Find where the given text appears and provide that cell's center as [X, Y] coordinate. 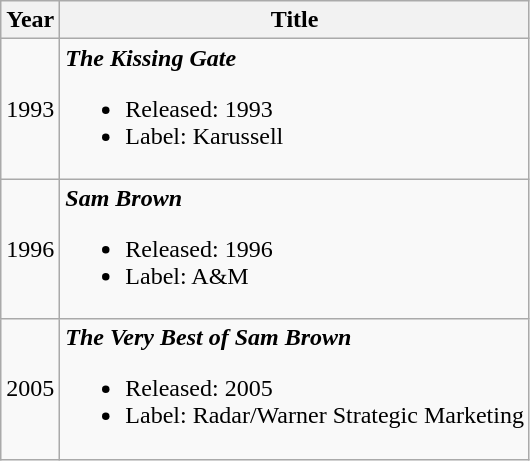
2005 [30, 389]
The Very Best of Sam BrownReleased: 2005Label: Radar/Warner Strategic Marketing [295, 389]
Year [30, 20]
Title [295, 20]
Sam BrownReleased: 1996Label: A&M [295, 249]
The Kissing GateReleased: 1993Label: Karussell [295, 109]
1993 [30, 109]
1996 [30, 249]
